Capture the cell that displays the provided text and extract its [x, y] central coordinate. 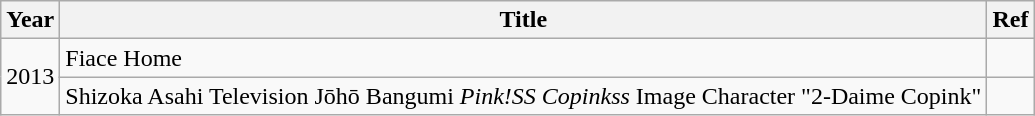
Shizoka Asahi Television Jōhō Bangumi Pink!SS Copinkss Image Character "2-Daime Copink" [524, 96]
Year [30, 20]
Fiace Home [524, 58]
2013 [30, 77]
Title [524, 20]
Ref [1010, 20]
